Scan for the cell matching the given text and deliver its (X, Y) coordinate at center. 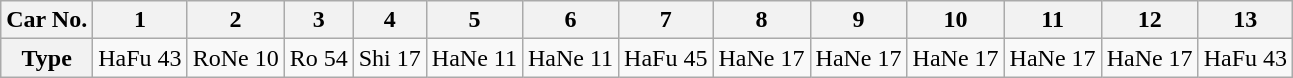
6 (570, 20)
3 (318, 20)
12 (1150, 20)
2 (236, 20)
11 (1052, 20)
HaFu 45 (666, 58)
7 (666, 20)
RoNe 10 (236, 58)
5 (474, 20)
Type (47, 58)
Ro 54 (318, 58)
9 (858, 20)
10 (956, 20)
Car No. (47, 20)
4 (390, 20)
8 (762, 20)
1 (140, 20)
13 (1245, 20)
Shi 17 (390, 58)
